Pinpoint the cell where the given text exists, returning its [X, Y] midpoint coordinate. 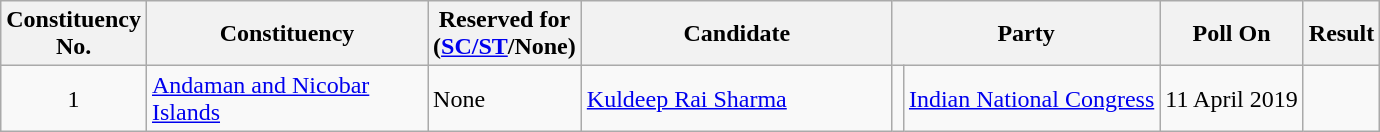
Candidate [736, 34]
Kuldeep Rai Sharma [736, 98]
Result [1341, 34]
None [505, 98]
11 April 2019 [1232, 98]
Indian National Congress [1031, 98]
1 [74, 98]
Reserved for(SC/ST/None) [505, 34]
Constituency [286, 34]
Constituency No. [74, 34]
Andaman and Nicobar Islands [286, 98]
Party [1026, 34]
Poll On [1232, 34]
